Locate the cell with the specified text and output its (x, y) center coordinate. 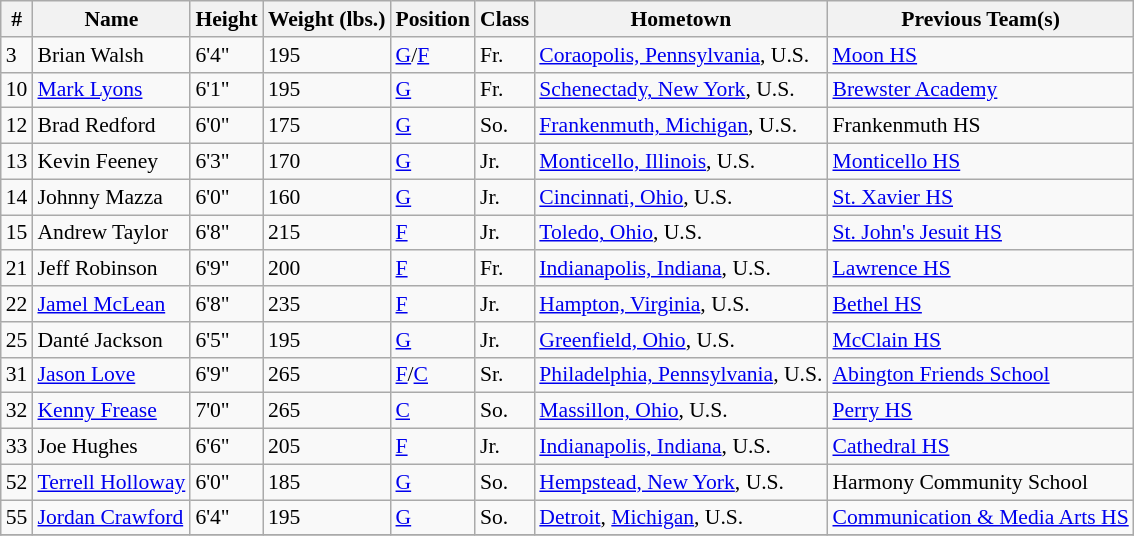
33 (17, 447)
Mark Lyons (111, 90)
St. John's Jesuit HS (980, 233)
15 (17, 233)
Previous Team(s) (980, 19)
Sr. (504, 375)
McClain HS (980, 340)
235 (327, 304)
Danté Jackson (111, 340)
185 (327, 482)
55 (17, 518)
52 (17, 482)
Perry HS (980, 411)
G/F (432, 55)
205 (327, 447)
3 (17, 55)
Andrew Taylor (111, 233)
Moon HS (980, 55)
170 (327, 162)
St. Xavier HS (980, 197)
Jordan Crawford (111, 518)
32 (17, 411)
Harmony Community School (980, 482)
Hometown (680, 19)
6'6" (226, 447)
Johnny Mazza (111, 197)
Jamel McLean (111, 304)
# (17, 19)
Greenfield, Ohio, U.S. (680, 340)
Lawrence HS (980, 269)
215 (327, 233)
Monticello, Illinois, U.S. (680, 162)
14 (17, 197)
Kevin Feeney (111, 162)
Weight (lbs.) (327, 19)
7'0" (226, 411)
Communication & Media Arts HS (980, 518)
Massillon, Ohio, U.S. (680, 411)
Philadelphia, Pennsylvania, U.S. (680, 375)
Jeff Robinson (111, 269)
160 (327, 197)
Detroit, Michigan, U.S. (680, 518)
Brad Redford (111, 126)
Frankenmuth, Michigan, U.S. (680, 126)
Joe Hughes (111, 447)
22 (17, 304)
Jason Love (111, 375)
Frankenmuth HS (980, 126)
Height (226, 19)
Terrell Holloway (111, 482)
Class (504, 19)
Brian Walsh (111, 55)
13 (17, 162)
200 (327, 269)
Cathedral HS (980, 447)
12 (17, 126)
Hampton, Virginia, U.S. (680, 304)
C (432, 411)
6'1" (226, 90)
6'5" (226, 340)
Name (111, 19)
Kenny Frease (111, 411)
Monticello HS (980, 162)
Cincinnati, Ohio, U.S. (680, 197)
Schenectady, New York, U.S. (680, 90)
21 (17, 269)
31 (17, 375)
Brewster Academy (980, 90)
Toledo, Ohio, U.S. (680, 233)
Hempstead, New York, U.S. (680, 482)
175 (327, 126)
6'3" (226, 162)
Bethel HS (980, 304)
Coraopolis, Pennsylvania, U.S. (680, 55)
10 (17, 90)
F/C (432, 375)
25 (17, 340)
Abington Friends School (980, 375)
Position (432, 19)
